Return [x, y] of the center of cell containing provided text 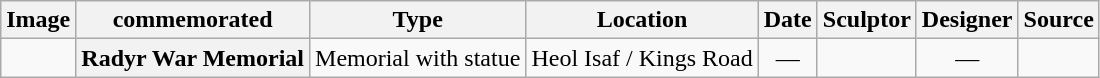
Image [38, 20]
Memorial with statue [418, 58]
Sculptor [866, 20]
commemorated [193, 20]
Heol Isaf / Kings Road [642, 58]
Radyr War Memorial [193, 58]
Source [1058, 20]
Date [788, 20]
Location [642, 20]
Type [418, 20]
Designer [967, 20]
